Provide the [x, y] coordinate of the cell's center where the given text is located.  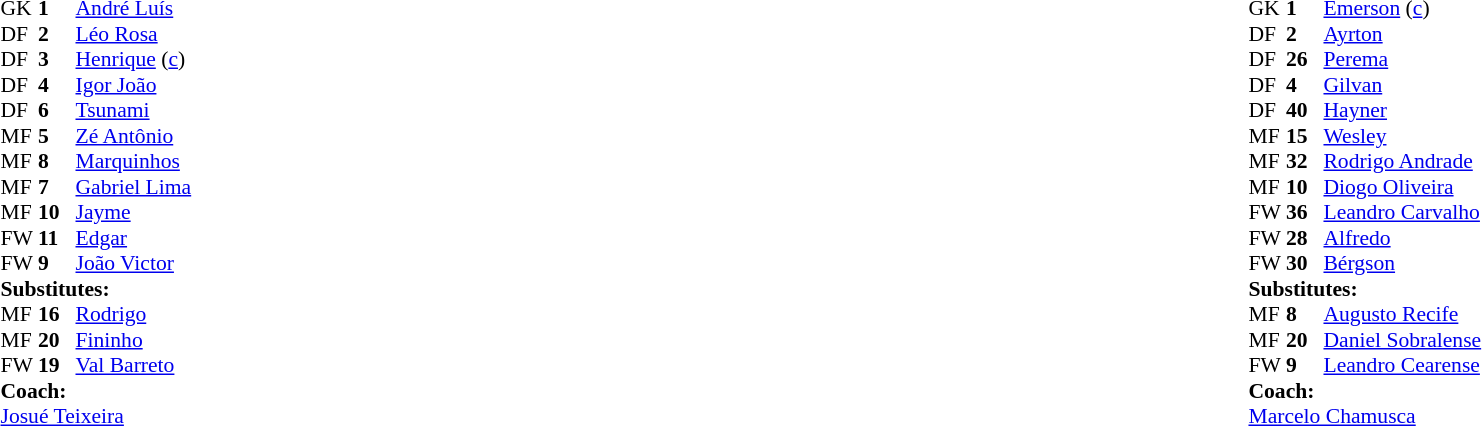
Augusto Recife [1402, 315]
Daniel Sobralense [1402, 340]
11 [57, 238]
30 [1305, 263]
Leandro Cearense [1402, 365]
Edgar [134, 238]
5 [57, 136]
Diogo Oliveira [1402, 187]
Tsunami [134, 111]
Marquinhos [134, 161]
19 [57, 365]
Perema [1402, 59]
26 [1305, 59]
16 [57, 315]
Alfredo [1402, 238]
Zé Antônio [134, 136]
Gabriel Lima [134, 187]
32 [1305, 161]
Hayner [1402, 111]
36 [1305, 213]
28 [1305, 238]
Rodrigo [134, 315]
Wesley [1402, 136]
Gilvan [1402, 85]
6 [57, 111]
Léo Rosa [134, 34]
Leandro Carvalho [1402, 213]
15 [1305, 136]
Fininho [134, 340]
Rodrigo Andrade [1402, 161]
João Victor [134, 263]
Ayrton [1402, 34]
7 [57, 187]
Jayme [134, 213]
Igor João [134, 85]
Bérgson [1402, 263]
Val Barreto [134, 365]
3 [57, 59]
40 [1305, 111]
Henrique (c) [134, 59]
